For the text-containing cell, return its midpoint in [x, y] coordinate format. 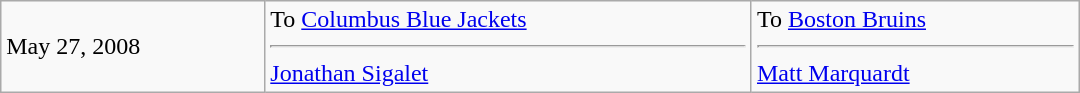
To Boston BruinsMatt Marquardt [915, 47]
To Columbus Blue JacketsJonathan Sigalet [508, 47]
May 27, 2008 [133, 47]
